Search for the cell housing the specified text and yield its (X, Y) center coordinate. 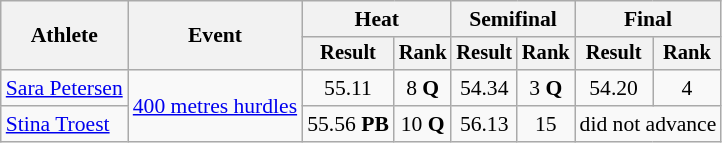
did not advance (648, 124)
Semifinal (512, 19)
55.11 (348, 88)
15 (546, 124)
4 (688, 88)
400 metres hurdles (215, 106)
54.34 (484, 88)
55.56 PB (348, 124)
Sara Petersen (64, 88)
8 Q (423, 88)
54.20 (614, 88)
Event (215, 36)
56.13 (484, 124)
Athlete (64, 36)
Heat (376, 19)
Stina Troest (64, 124)
Final (648, 19)
3 Q (546, 88)
10 Q (423, 124)
